Identify which cell holds the provided text, then report its [x, y] central coordinate. 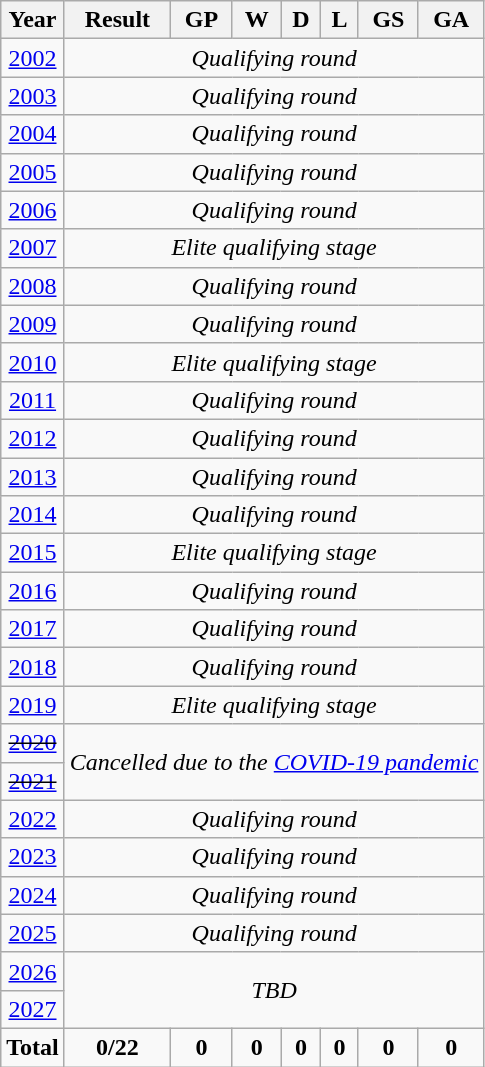
2007 [33, 248]
2016 [33, 591]
2026 [33, 971]
2014 [33, 515]
Result [117, 20]
Total [33, 1047]
L [340, 20]
2022 [33, 819]
2010 [33, 362]
2024 [33, 895]
0/22 [117, 1047]
GA [451, 20]
2006 [33, 210]
GS [388, 20]
2015 [33, 553]
2012 [33, 438]
2023 [33, 857]
2021 [33, 781]
D [301, 20]
2027 [33, 1009]
2019 [33, 705]
2020 [33, 743]
2013 [33, 477]
2018 [33, 667]
2009 [33, 324]
2004 [33, 134]
W [256, 20]
2025 [33, 933]
2003 [33, 96]
2005 [33, 172]
TBD [274, 990]
2002 [33, 58]
Cancelled due to the COVID-19 pandemic [274, 762]
2008 [33, 286]
Year [33, 20]
2017 [33, 629]
GP [202, 20]
2011 [33, 400]
